Find where the given text appears and provide that cell's center as [x, y] coordinate. 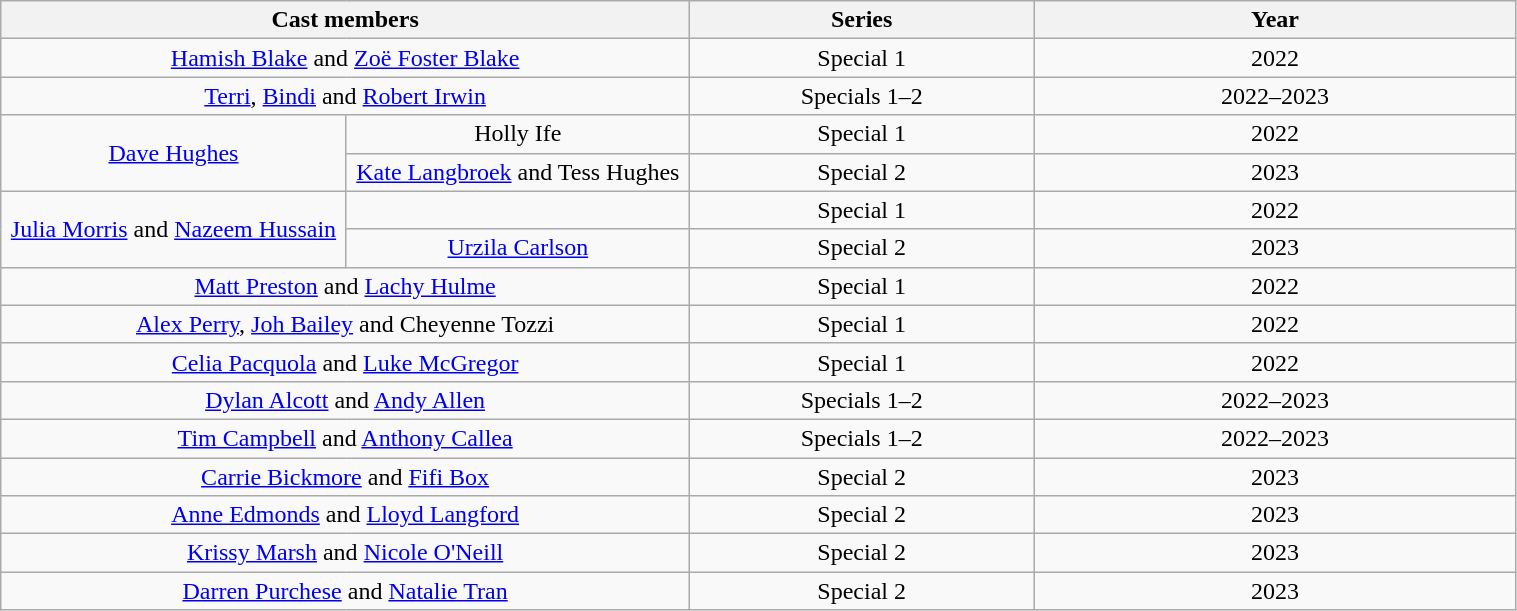
Anne Edmonds and Lloyd Langford [346, 515]
Krissy Marsh and Nicole O'Neill [346, 553]
Urzila Carlson [518, 248]
Tim Campbell and Anthony Callea [346, 438]
Hamish Blake and Zoë Foster Blake [346, 58]
Carrie Bickmore and Fifi Box [346, 477]
Terri, Bindi and Robert Irwin [346, 96]
Celia Pacquola and Luke McGregor [346, 362]
Dylan Alcott and Andy Allen [346, 400]
Dave Hughes [174, 153]
Cast members [346, 20]
Julia Morris and Nazeem Hussain [174, 229]
Kate Langbroek and Tess Hughes [518, 172]
Alex Perry, Joh Bailey and Cheyenne Tozzi [346, 324]
Matt Preston and Lachy Hulme [346, 286]
Darren Purchese and Natalie Tran [346, 591]
Series [861, 20]
Holly Ife [518, 134]
Year [1275, 20]
